Locate the cell with the specified text and output its [x, y] center coordinate. 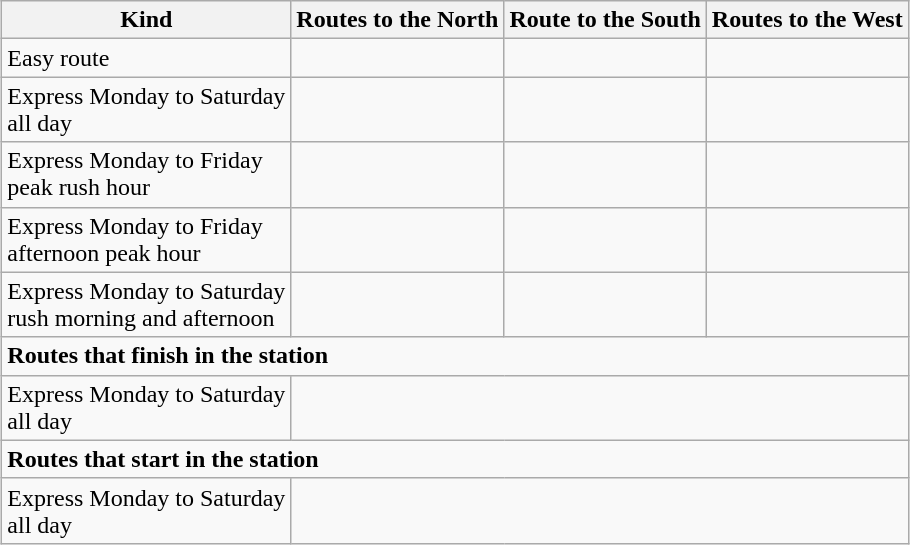
Easy route [146, 58]
Routes that finish in the station [455, 356]
Express Monday to Friday peak rush hour [146, 174]
Routes to the West [807, 20]
Kind [146, 20]
Express Monday to Saturday rush morning and afternoon [146, 304]
Routes that start in the station [455, 459]
Routes to the North [398, 20]
Route to the South [605, 20]
Express Monday to Friday afternoon peak hour [146, 240]
